Return the (X, Y) coordinate for the center point of the cell that contains the specified text.  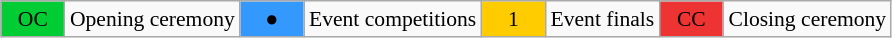
Opening ceremony (152, 19)
CC (691, 19)
● (272, 19)
OC (33, 19)
Event finals (602, 19)
1 (513, 19)
Closing ceremony (807, 19)
Event competitions (392, 19)
